Identify which cell holds the provided text, then report its (x, y) central coordinate. 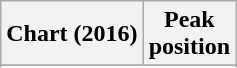
Peakposition (189, 34)
Chart (2016) (72, 34)
